Locate the cell with the specified text and output its [X, Y] center coordinate. 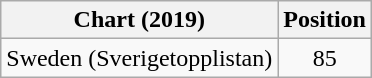
Chart (2019) [140, 20]
Sweden (Sverigetopplistan) [140, 58]
Position [325, 20]
85 [325, 58]
